Pinpoint the cell where the given text exists, returning its [x, y] midpoint coordinate. 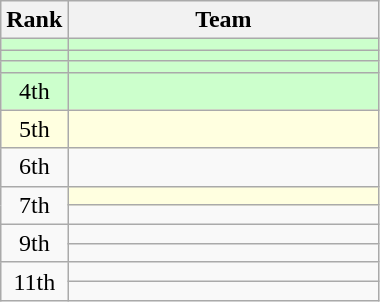
4th [34, 91]
11th [34, 281]
5th [34, 129]
9th [34, 243]
Rank [34, 20]
6th [34, 167]
7th [34, 205]
Team [224, 20]
